Identify which cell holds the provided text, then report its [x, y] central coordinate. 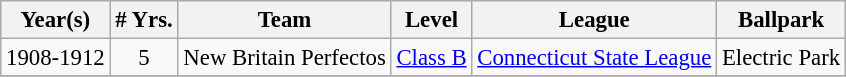
Year(s) [56, 20]
Level [432, 20]
Connecticut State League [594, 58]
# Yrs. [144, 20]
League [594, 20]
Electric Park [782, 58]
Team [284, 20]
5 [144, 58]
Ballpark [782, 20]
1908-1912 [56, 58]
New Britain Perfectos [284, 58]
Class B [432, 58]
